Capture the cell that displays the provided text and extract its (X, Y) central coordinate. 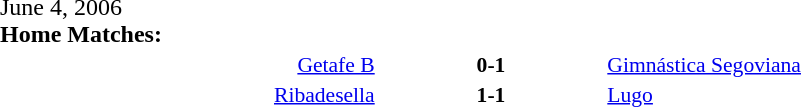
0-1 (492, 64)
